Determine the [x, y] coordinate at the center of the cell enclosing the given text.  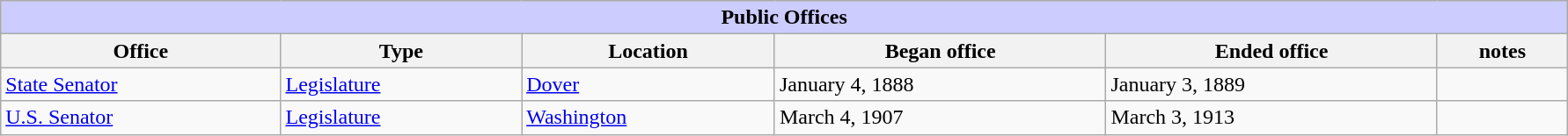
Public Offices [785, 18]
U.S. Senator [141, 118]
Began office [940, 51]
March 3, 1913 [1271, 118]
Ended office [1271, 51]
Type [401, 51]
Washington [648, 118]
January 4, 1888 [940, 84]
Dover [648, 84]
Location [648, 51]
State Senator [141, 84]
January 3, 1889 [1271, 84]
Office [141, 51]
March 4, 1907 [940, 118]
notes [1502, 51]
